Output the (x, y) coordinate of the center of the cell containing the given text.  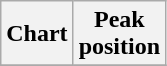
Chart (37, 34)
Peakposition (119, 34)
